Return [X, Y] of the center of cell containing provided text 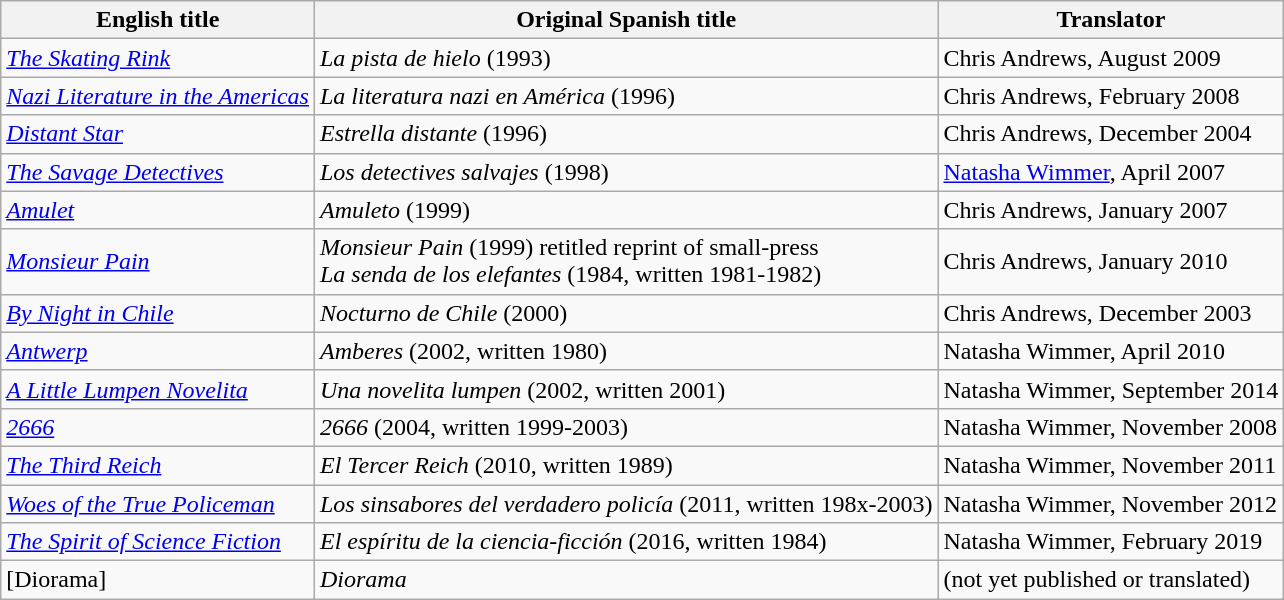
English title [158, 20]
Natasha Wimmer, April 2010 [1111, 351]
Antwerp [158, 351]
La literatura nazi en América (1996) [626, 96]
Original Spanish title [626, 20]
The Spirit of Science Fiction [158, 542]
Nazi Literature in the Americas [158, 96]
Chris Andrews, December 2003 [1111, 313]
Chris Andrews, February 2008 [1111, 96]
Natasha Wimmer, September 2014 [1111, 389]
2666 (2004, written 1999-2003) [626, 427]
Los sinsabores del verdadero policía (2011, written 198x-2003) [626, 503]
A Little Lumpen Novelita [158, 389]
Chris Andrews, January 2010 [1111, 262]
El Tercer Reich (2010, written 1989) [626, 465]
The Skating Rink [158, 58]
Distant Star [158, 134]
Chris Andrews, August 2009 [1111, 58]
Woes of the True Policeman [158, 503]
Natasha Wimmer, February 2019 [1111, 542]
Estrella distante (1996) [626, 134]
La pista de hielo (1993) [626, 58]
(not yet published or translated) [1111, 580]
Diorama [626, 580]
El espíritu de la ciencia-ficción (2016, written 1984) [626, 542]
Natasha Wimmer, November 2008 [1111, 427]
Translator [1111, 20]
The Savage Detectives [158, 172]
Una novelita lumpen (2002, written 2001) [626, 389]
Monsieur Pain [158, 262]
Los detectives salvajes (1998) [626, 172]
Monsieur Pain (1999) retitled reprint of small-press La senda de los elefantes (1984, written 1981-1982) [626, 262]
Chris Andrews, December 2004 [1111, 134]
Chris Andrews, January 2007 [1111, 210]
Amuleto (1999) [626, 210]
The Third Reich [158, 465]
Natasha Wimmer, April 2007 [1111, 172]
Nocturno de Chile (2000) [626, 313]
By Night in Chile [158, 313]
Natasha Wimmer, November 2011 [1111, 465]
Amulet [158, 210]
Natasha Wimmer, November 2012 [1111, 503]
2666 [158, 427]
Amberes (2002, written 1980) [626, 351]
[Diorama] [158, 580]
